Provide the [x, y] coordinate of the cell's center where the given text is located.  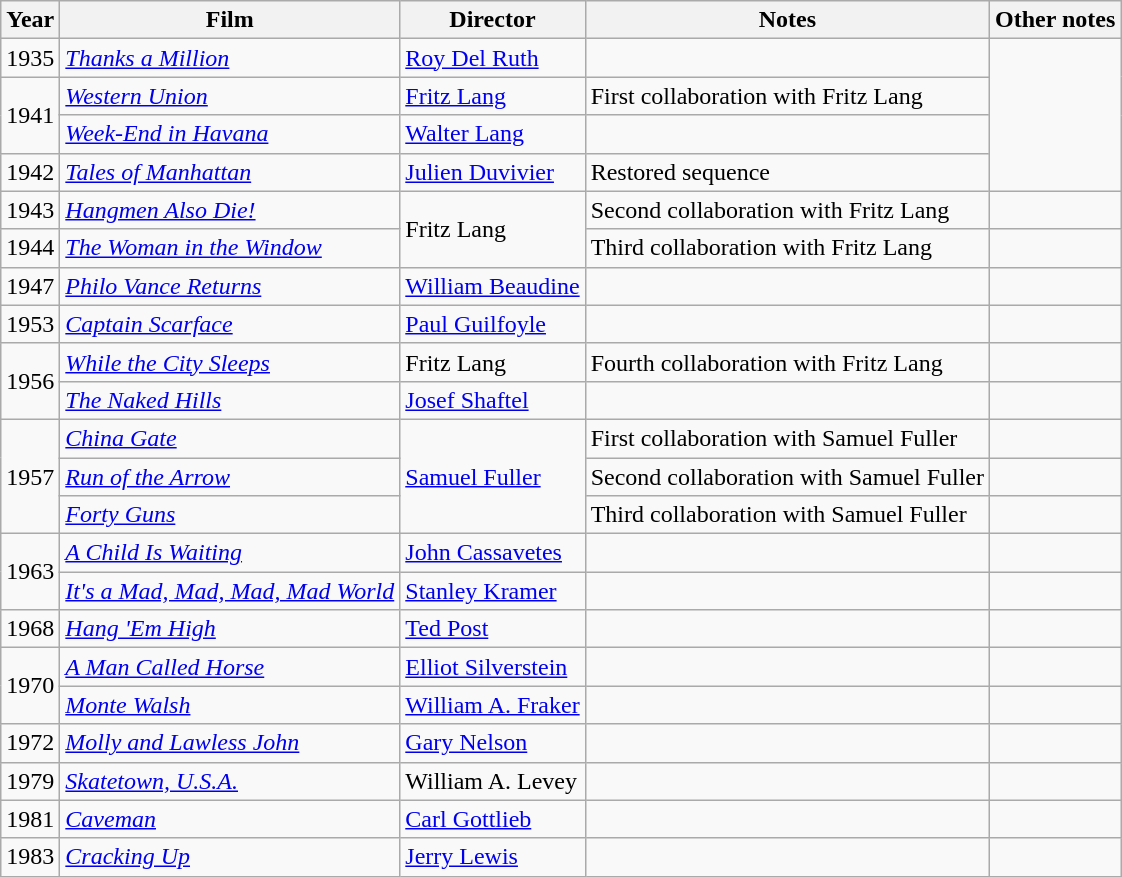
1983 [30, 857]
1970 [30, 686]
Director [492, 20]
Julien Duvivier [492, 172]
Philo Vance Returns [230, 286]
Second collaboration with Fritz Lang [787, 210]
Third collaboration with Fritz Lang [787, 248]
The Woman in the Window [230, 248]
Run of the Arrow [230, 477]
Hangmen Also Die! [230, 210]
Josef Shaftel [492, 400]
First collaboration with Fritz Lang [787, 96]
It's a Mad, Mad, Mad, Mad World [230, 591]
Walter Lang [492, 134]
Notes [787, 20]
Tales of Manhattan [230, 172]
Caveman [230, 819]
William A. Levey [492, 781]
Film [230, 20]
1957 [30, 476]
Molly and Lawless John [230, 743]
A Man Called Horse [230, 667]
Western Union [230, 96]
Year [30, 20]
1979 [30, 781]
1943 [30, 210]
Hang 'Em High [230, 629]
Restored sequence [787, 172]
Captain Scarface [230, 324]
1981 [30, 819]
1953 [30, 324]
1944 [30, 248]
Stanley Kramer [492, 591]
A Child Is Waiting [230, 553]
1947 [30, 286]
Gary Nelson [492, 743]
Paul Guilfoyle [492, 324]
Cracking Up [230, 857]
1935 [30, 58]
Jerry Lewis [492, 857]
Second collaboration with Samuel Fuller [787, 477]
Monte Walsh [230, 705]
1972 [30, 743]
William A. Fraker [492, 705]
Carl Gottlieb [492, 819]
China Gate [230, 438]
First collaboration with Samuel Fuller [787, 438]
Thanks a Million [230, 58]
Other notes [1054, 20]
Forty Guns [230, 515]
Fourth collaboration with Fritz Lang [787, 362]
John Cassavetes [492, 553]
While the City Sleeps [230, 362]
Skatetown, U.S.A. [230, 781]
Elliot Silverstein [492, 667]
1963 [30, 572]
1941 [30, 115]
The Naked Hills [230, 400]
Ted Post [492, 629]
1942 [30, 172]
Roy Del Ruth [492, 58]
Samuel Fuller [492, 476]
Week-End in Havana [230, 134]
1956 [30, 381]
1968 [30, 629]
William Beaudine [492, 286]
Third collaboration with Samuel Fuller [787, 515]
